Return (X, Y) of the center of cell containing provided text 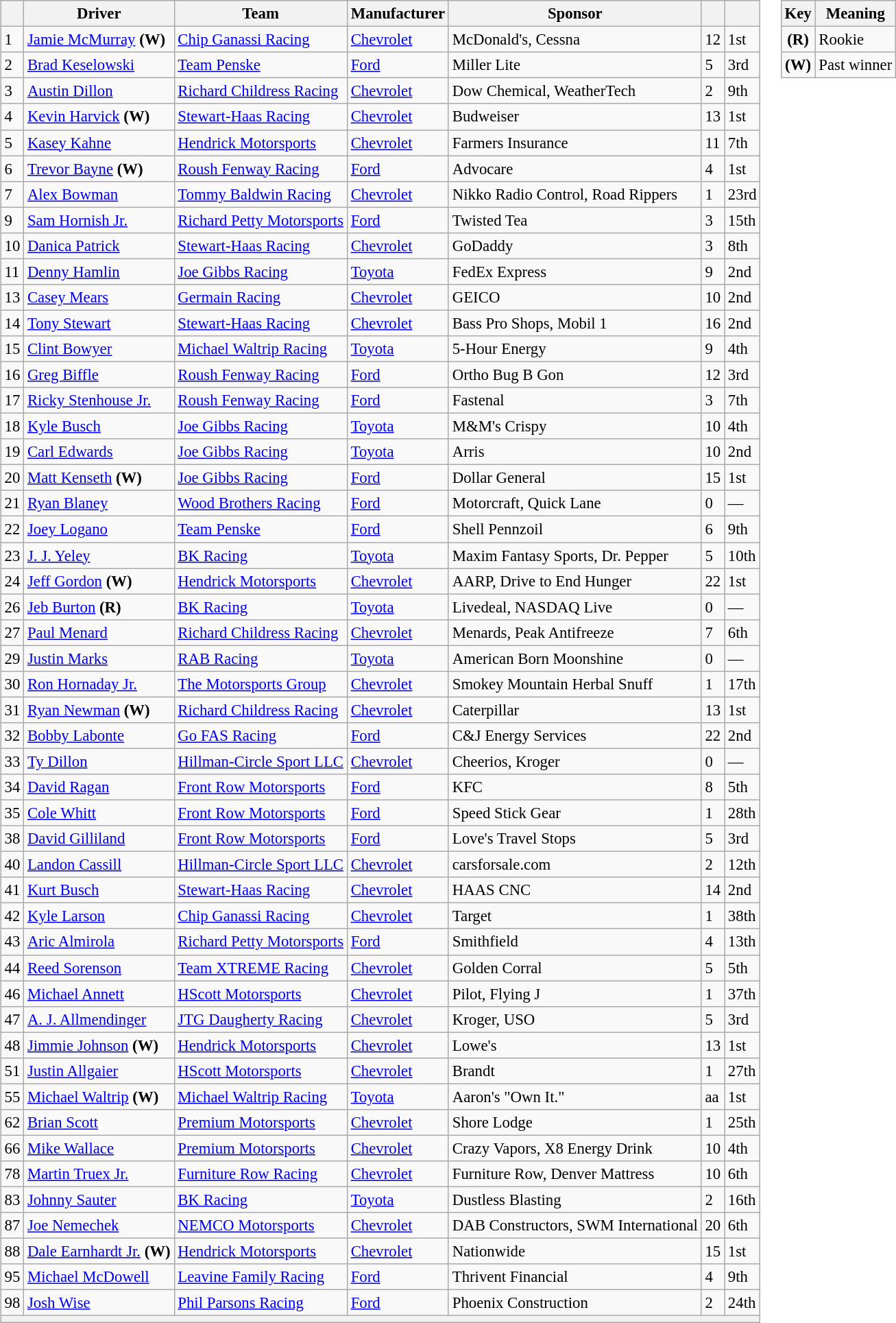
30 (12, 684)
Farmers Insurance (574, 143)
66 (12, 1148)
Advocare (574, 169)
Ryan Newman (W) (99, 710)
Aaron's "Own It." (574, 1097)
Casey Mears (99, 298)
A. J. Allmendinger (99, 1019)
Aric Almirola (99, 942)
95 (12, 1277)
Austin Dillon (99, 91)
Nationwide (574, 1252)
83 (12, 1200)
aa (713, 1097)
Kyle Busch (99, 427)
46 (12, 994)
Arris (574, 452)
Josh Wise (99, 1303)
19 (12, 452)
Clint Bowyer (99, 349)
American Born Moonshine (574, 658)
51 (12, 1071)
17 (12, 401)
98 (12, 1303)
The Motorsports Group (261, 684)
Landon Cassill (99, 865)
Go FAS Racing (261, 736)
Sam Hornish Jr. (99, 220)
15th (742, 220)
Danica Patrick (99, 246)
Thrivent Financial (574, 1277)
Justin Marks (99, 658)
Ortho Bug B Gon (574, 374)
Sponsor (574, 14)
Ty Dillon (99, 761)
Martin Truex Jr. (99, 1174)
Fastenal (574, 401)
KFC (574, 787)
5-Hour Energy (574, 349)
Kurt Busch (99, 890)
Nikko Radio Control, Road Rippers (574, 194)
Alex Bowman (99, 194)
Reed Sorenson (99, 968)
Manufacturer (398, 14)
Furniture Row, Denver Mattress (574, 1174)
Kroger, USO (574, 1019)
25th (742, 1123)
Ron Hornaday Jr. (99, 684)
47 (12, 1019)
38 (12, 839)
(R) (798, 40)
J. J. Yeley (99, 555)
26 (12, 607)
Smithfield (574, 942)
NEMCO Motorsports (261, 1226)
Bobby Labonte (99, 736)
Cheerios, Kroger (574, 761)
Michael Annett (99, 994)
Lowe's (574, 1045)
Denny Hamlin (99, 272)
35 (12, 813)
Crazy Vapors, X8 Energy Drink (574, 1148)
Jamie McMurray (W) (99, 40)
13th (742, 942)
Jeb Burton (R) (99, 607)
Kasey Kahne (99, 143)
8th (742, 246)
GEICO (574, 298)
Shore Lodge (574, 1123)
AARP, Drive to End Hunger (574, 581)
GoDaddy (574, 246)
Johnny Sauter (99, 1200)
12th (742, 865)
27th (742, 1071)
31 (12, 710)
Speed Stick Gear (574, 813)
Team (261, 14)
Meaning (856, 14)
21 (12, 503)
32 (12, 736)
24 (12, 581)
Jeff Gordon (W) (99, 581)
88 (12, 1252)
RAB Racing (261, 658)
Kyle Larson (99, 916)
David Gilliland (99, 839)
Dow Chemical, WeatherTech (574, 91)
42 (12, 916)
18 (12, 427)
Joe Nemechek (99, 1226)
48 (12, 1045)
David Ragan (99, 787)
Ricky Stenhouse Jr. (99, 401)
34 (12, 787)
Miller Lite (574, 65)
Brandt (574, 1071)
29 (12, 658)
8 (713, 787)
Past winner (856, 65)
Cole Whitt (99, 813)
78 (12, 1174)
Golden Corral (574, 968)
FedEx Express (574, 272)
C&J Energy Services (574, 736)
Pilot, Flying J (574, 994)
Maxim Fantasy Sports, Dr. Pepper (574, 555)
Team XTREME Racing (261, 968)
M&M's Crispy (574, 427)
Driver (99, 14)
Wood Brothers Racing (261, 503)
Livedeal, NASDAQ Live (574, 607)
Carl Edwards (99, 452)
23rd (742, 194)
Dollar General (574, 478)
33 (12, 761)
Ryan Blaney (99, 503)
Joey Logano (99, 529)
(W) (798, 65)
55 (12, 1097)
Mike Wallace (99, 1148)
38th (742, 916)
Smokey Mountain Herbal Snuff (574, 684)
DAB Constructors, SWM International (574, 1226)
JTG Daugherty Racing (261, 1019)
Matt Kenseth (W) (99, 478)
Furniture Row Racing (261, 1174)
HAAS CNC (574, 890)
Budweiser (574, 117)
carsforsale.com (574, 865)
Dustless Blasting (574, 1200)
23 (12, 555)
Caterpillar (574, 710)
Shell Pennzoil (574, 529)
Motorcraft, Quick Lane (574, 503)
Leavine Family Racing (261, 1277)
Brad Keselowski (99, 65)
Michael Waltrip (W) (99, 1097)
Greg Biffle (99, 374)
Germain Racing (261, 298)
10th (742, 555)
17th (742, 684)
Trevor Bayne (W) (99, 169)
87 (12, 1226)
McDonald's, Cessna (574, 40)
24th (742, 1303)
Menards, Peak Antifreeze (574, 632)
Kevin Harvick (W) (99, 117)
16th (742, 1200)
Twisted Tea (574, 220)
27 (12, 632)
Tommy Baldwin Racing (261, 194)
Phil Parsons Racing (261, 1303)
41 (12, 890)
Rookie (856, 40)
Jimmie Johnson (W) (99, 1045)
Target (574, 916)
Dale Earnhardt Jr. (W) (99, 1252)
44 (12, 968)
Justin Allgaier (99, 1071)
40 (12, 865)
62 (12, 1123)
28th (742, 813)
37th (742, 994)
Phoenix Construction (574, 1303)
43 (12, 942)
Tony Stewart (99, 323)
Key (798, 14)
Michael McDowell (99, 1277)
Bass Pro Shops, Mobil 1 (574, 323)
Love's Travel Stops (574, 839)
Brian Scott (99, 1123)
Paul Menard (99, 632)
